Return the (X, Y) coordinate for the center point of the cell that contains the specified text.  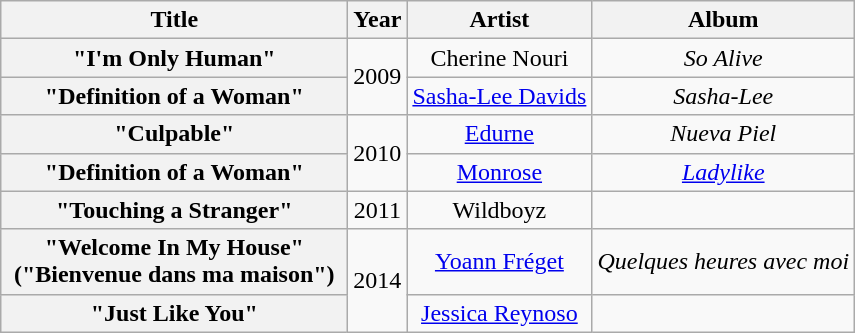
"Culpable" (174, 134)
2011 (378, 210)
Album (724, 20)
"Just Like You" (174, 313)
Wildboyz (500, 210)
"I'm Only Human" (174, 58)
So Alive (724, 58)
2014 (378, 280)
Monrose (500, 172)
Nueva Piel (724, 134)
Quelques heures avec moi (724, 262)
Edurne (500, 134)
Jessica Reynoso (500, 313)
Yoann Fréget (500, 262)
2010 (378, 153)
Ladylike (724, 172)
2009 (378, 77)
"Welcome In My House" ("Bienvenue dans ma maison") (174, 262)
Year (378, 20)
Artist (500, 20)
"Touching a Stranger" (174, 210)
Cherine Nouri (500, 58)
Sasha-Lee (724, 96)
Title (174, 20)
Sasha-Lee Davids (500, 96)
